Locate the cell with the specified text and output its [X, Y] center coordinate. 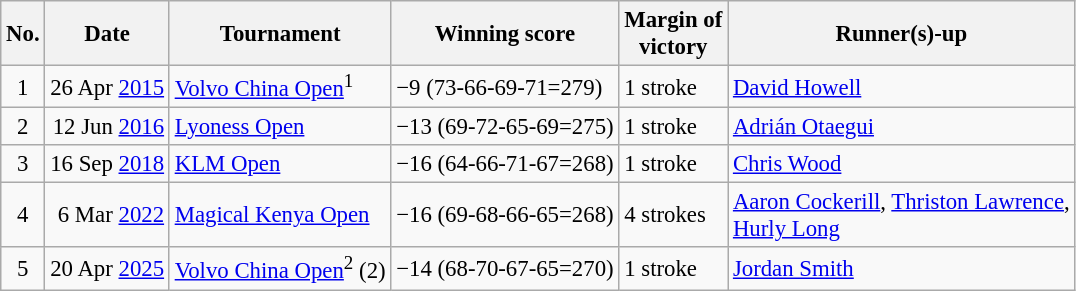
Winning score [505, 34]
5 [23, 269]
Tournament [280, 34]
26 Apr 2015 [107, 87]
4 strokes [674, 216]
KLM Open [280, 164]
−13 (69-72-65-69=275) [505, 127]
16 Sep 2018 [107, 164]
Aaron Cockerill, Thriston Lawrence, Hurly Long [902, 216]
Volvo China Open1 [280, 87]
Jordan Smith [902, 269]
Chris Wood [902, 164]
−16 (69-68-66-65=268) [505, 216]
−9 (73-66-69-71=279) [505, 87]
2 [23, 127]
Lyoness Open [280, 127]
Date [107, 34]
−14 (68-70-67-65=270) [505, 269]
Margin ofvictory [674, 34]
1 [23, 87]
Volvo China Open2 (2) [280, 269]
4 [23, 216]
3 [23, 164]
Magical Kenya Open [280, 216]
Adrián Otaegui [902, 127]
20 Apr 2025 [107, 269]
−16 (64-66-71-67=268) [505, 164]
Runner(s)-up [902, 34]
No. [23, 34]
12 Jun 2016 [107, 127]
David Howell [902, 87]
6 Mar 2022 [107, 216]
